Capture the cell that displays the provided text and extract its (X, Y) central coordinate. 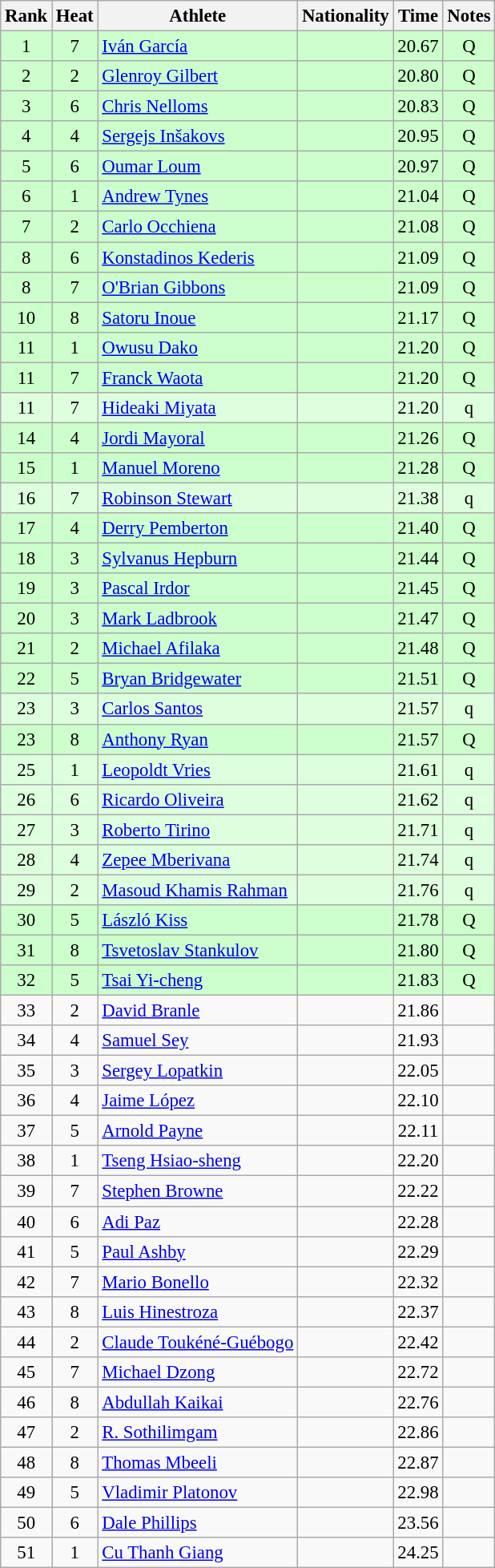
Luis Hinestroza (198, 1311)
Leopoldt Vries (198, 770)
21.71 (418, 830)
22.37 (418, 1311)
22.42 (418, 1342)
30 (26, 920)
Arnold Payne (198, 1131)
O'Brian Gibbons (198, 287)
Masoud Khamis Rahman (198, 890)
Andrew Tynes (198, 196)
Tsai Yi-cheng (198, 980)
Thomas Mbeeli (198, 1462)
22.86 (418, 1433)
18 (26, 559)
Mario Bonello (198, 1282)
20.83 (418, 107)
51 (26, 1553)
20 (26, 619)
49 (26, 1493)
41 (26, 1251)
Notes (469, 16)
20.95 (418, 136)
Michael Afilaka (198, 649)
Sergejs Inšakovs (198, 136)
22.20 (418, 1162)
22.28 (418, 1222)
Konstadinos Kederis (198, 257)
33 (26, 1011)
Nationality (346, 16)
22.05 (418, 1071)
21.86 (418, 1011)
34 (26, 1041)
21.04 (418, 196)
21.26 (418, 438)
22.76 (418, 1402)
28 (26, 860)
35 (26, 1071)
Anthony Ryan (198, 739)
Jordi Mayoral (198, 438)
Carlos Santos (198, 709)
Paul Ashby (198, 1251)
42 (26, 1282)
22.32 (418, 1282)
21.62 (418, 799)
Iván García (198, 46)
Athlete (198, 16)
20.97 (418, 167)
21.83 (418, 980)
36 (26, 1101)
22.11 (418, 1131)
15 (26, 468)
21.61 (418, 770)
45 (26, 1372)
Roberto Tirino (198, 830)
16 (26, 498)
21.74 (418, 860)
Robinson Stewart (198, 498)
21 (26, 649)
31 (26, 950)
19 (26, 588)
Chris Nelloms (198, 107)
21.78 (418, 920)
Tsvetoslav Stankulov (198, 950)
50 (26, 1523)
Claude Toukéné-Guébogo (198, 1342)
23.56 (418, 1523)
Tseng Hsiao-sheng (198, 1162)
17 (26, 528)
37 (26, 1131)
Heat (75, 16)
47 (26, 1433)
48 (26, 1462)
Time (418, 16)
32 (26, 980)
10 (26, 317)
21.80 (418, 950)
David Branle (198, 1011)
Bryan Bridgewater (198, 679)
Derry Pemberton (198, 528)
21.45 (418, 588)
Abdullah Kaikai (198, 1402)
25 (26, 770)
Oumar Loum (198, 167)
27 (26, 830)
21.51 (418, 679)
22.98 (418, 1493)
Cu Thanh Giang (198, 1553)
21.17 (418, 317)
21.76 (418, 890)
39 (26, 1191)
21.38 (418, 498)
21.47 (418, 619)
Vladimir Platonov (198, 1493)
Samuel Sey (198, 1041)
Carlo Occhiena (198, 227)
22.72 (418, 1372)
24.25 (418, 1553)
R. Sothilimgam (198, 1433)
21.28 (418, 468)
Ricardo Oliveira (198, 799)
László Kiss (198, 920)
Adi Paz (198, 1222)
Rank (26, 16)
Zepee Mberivana (198, 860)
Sergey Lopatkin (198, 1071)
Franck Waota (198, 378)
22.10 (418, 1101)
Dale Phillips (198, 1523)
Sylvanus Hepburn (198, 559)
22.87 (418, 1462)
20.80 (418, 76)
Hideaki Miyata (198, 408)
21.93 (418, 1041)
38 (26, 1162)
Manuel Moreno (198, 468)
29 (26, 890)
22.29 (418, 1251)
22.22 (418, 1191)
43 (26, 1311)
20.67 (418, 46)
21.48 (418, 649)
Glenroy Gilbert (198, 76)
14 (26, 438)
44 (26, 1342)
Owusu Dako (198, 347)
Jaime López (198, 1101)
Michael Dzong (198, 1372)
40 (26, 1222)
Stephen Browne (198, 1191)
22 (26, 679)
Satoru Inoue (198, 317)
21.40 (418, 528)
21.08 (418, 227)
21.44 (418, 559)
46 (26, 1402)
26 (26, 799)
Mark Ladbrook (198, 619)
Pascal Irdor (198, 588)
